For the text-containing cell, return its midpoint in (X, Y) coordinate format. 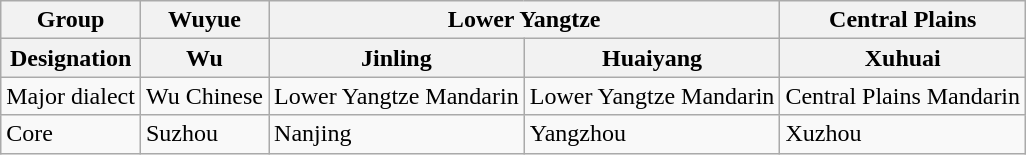
Jinling (397, 58)
Wuyue (204, 20)
Huaiyang (652, 58)
Nanjing (397, 134)
Xuhuai (903, 58)
Central Plains Mandarin (903, 96)
Yangzhou (652, 134)
Core (71, 134)
Wu (204, 58)
Central Plains (903, 20)
Xuzhou (903, 134)
Group (71, 20)
Suzhou (204, 134)
Major dialect (71, 96)
Wu Chinese (204, 96)
Designation (71, 58)
Lower Yangtze (524, 20)
